Extract the (X, Y) coordinate from the center of the cell holding the provided text.  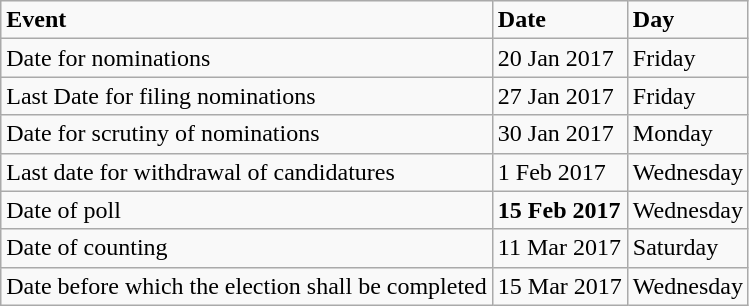
Event (247, 20)
15 Mar 2017 (560, 286)
20 Jan 2017 (560, 58)
30 Jan 2017 (560, 134)
1 Feb 2017 (560, 172)
Last Date for filing nominations (247, 96)
Last date for withdrawal of candidatures (247, 172)
15 Feb 2017 (560, 210)
11 Mar 2017 (560, 248)
Date (560, 20)
Date before which the election shall be completed (247, 286)
Day (688, 20)
Date for nominations (247, 58)
Date of poll (247, 210)
Date of counting (247, 248)
27 Jan 2017 (560, 96)
Saturday (688, 248)
Monday (688, 134)
Date for scrutiny of nominations (247, 134)
